Determine the (x, y) coordinate at the center of the cell enclosing the given text.  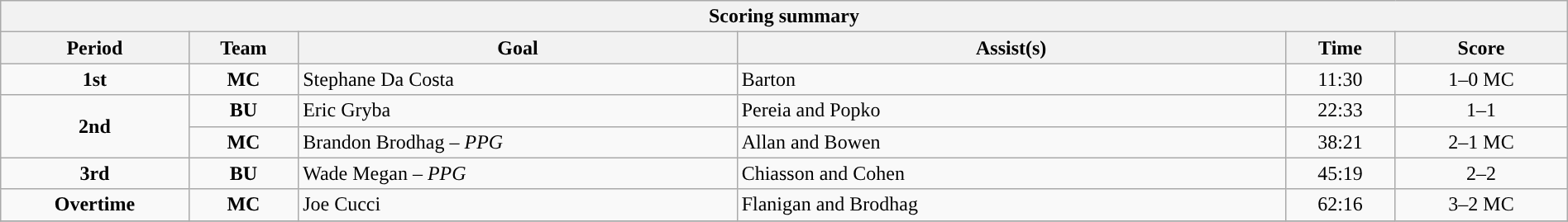
Brandon Brodhag – PPG (518, 142)
45:19 (1340, 173)
Joe Cucci (518, 205)
2nd (94, 126)
Flanigan and Brodhag (1011, 205)
1–1 (1481, 111)
Barton (1011, 79)
Goal (518, 48)
Scoring summary (784, 17)
Pereia and Popko (1011, 111)
Allan and Bowen (1011, 142)
Chiasson and Cohen (1011, 173)
Score (1481, 48)
Eric Gryba (518, 111)
22:33 (1340, 111)
38:21 (1340, 142)
62:16 (1340, 205)
Overtime (94, 205)
Assist(s) (1011, 48)
2–2 (1481, 173)
2–1 MC (1481, 142)
1–0 MC (1481, 79)
1st (94, 79)
Team (243, 48)
Stephane Da Costa (518, 79)
11:30 (1340, 79)
Wade Megan – PPG (518, 173)
Time (1340, 48)
3rd (94, 173)
Period (94, 48)
3–2 MC (1481, 205)
